Locate the cell with the specified text and output its [X, Y] center coordinate. 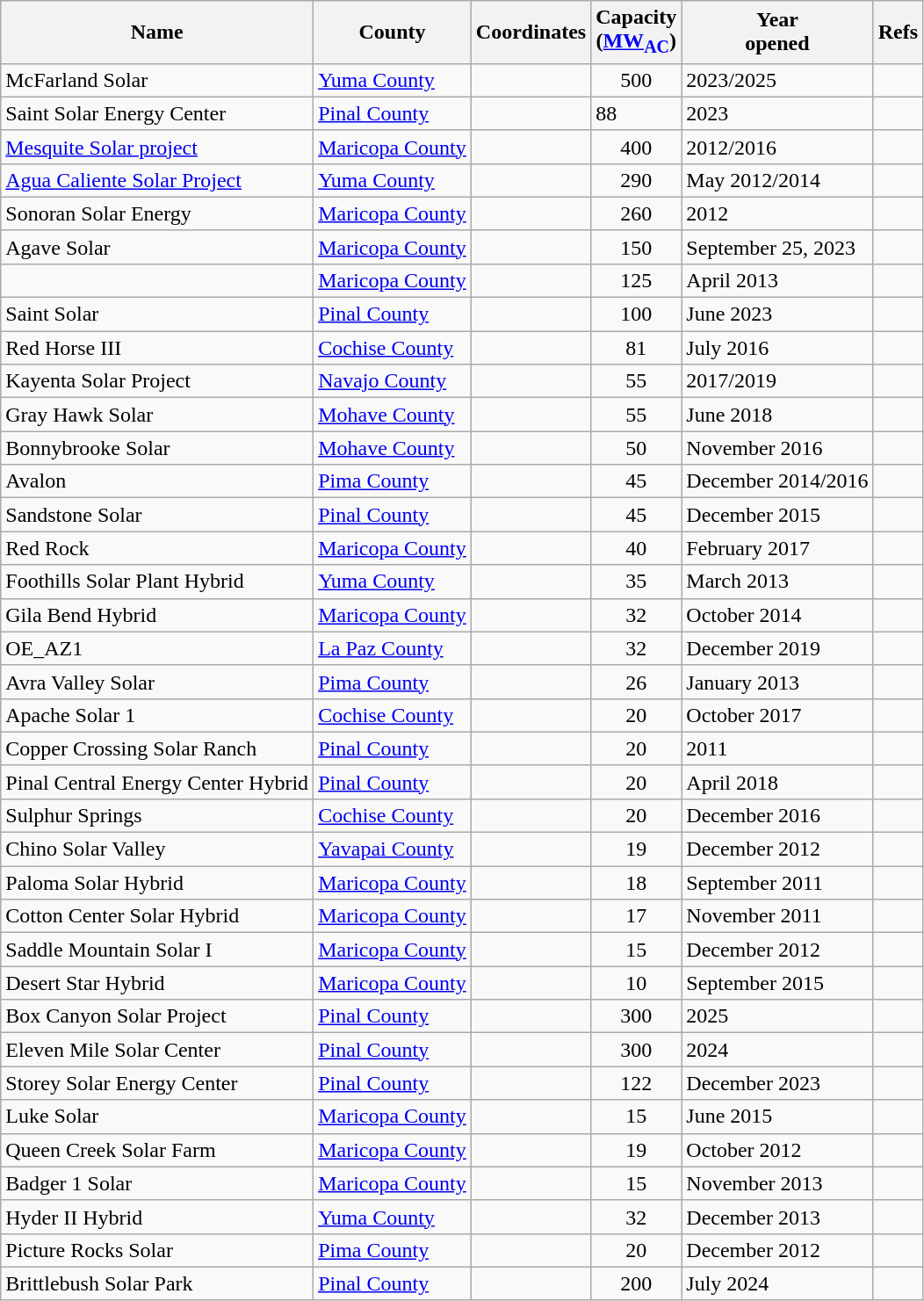
May 2012/2014 [777, 180]
2012 [777, 213]
17 [636, 916]
November 2016 [777, 448]
Yavapai County [393, 849]
Agua Caliente Solar Project [157, 180]
200 [636, 1283]
December 2014/2016 [777, 481]
150 [636, 247]
290 [636, 180]
Chino Solar Valley [157, 849]
Red Rock [157, 548]
26 [636, 682]
September 25, 2023 [777, 247]
February 2017 [777, 548]
March 2013 [777, 582]
Gila Bend Hybrid [157, 615]
125 [636, 280]
December 2013 [777, 1217]
122 [636, 1083]
Eleven Mile Solar Center [157, 1050]
35 [636, 582]
Avra Valley Solar [157, 682]
81 [636, 348]
June 2018 [777, 415]
500 [636, 80]
Name [157, 32]
April 2018 [777, 782]
40 [636, 548]
Hyder II Hybrid [157, 1217]
Queen Creek Solar Farm [157, 1150]
Box Canyon Solar Project [157, 1016]
Capacity(MWAC) [636, 32]
Saint Solar Energy Center [157, 113]
2025 [777, 1016]
Agave Solar [157, 247]
Picture Rocks Solar [157, 1250]
Apache Solar 1 [157, 715]
2017/2019 [777, 381]
Gray Hawk Solar [157, 415]
Foothills Solar Plant Hybrid [157, 582]
Saint Solar [157, 314]
County [393, 32]
November 2011 [777, 916]
10 [636, 983]
La Paz County [393, 648]
Pinal Central Energy Center Hybrid [157, 782]
Yearopened [777, 32]
Copper Crossing Solar Ranch [157, 748]
July 2024 [777, 1283]
Sulphur Springs [157, 815]
Badger 1 Solar [157, 1183]
260 [636, 213]
88 [636, 113]
September 2011 [777, 883]
Brittlebush Solar Park [157, 1283]
2024 [777, 1050]
December 2023 [777, 1083]
2023/2025 [777, 80]
2023 [777, 113]
Sonoran Solar Energy [157, 213]
Sandstone Solar [157, 515]
OE_AZ1 [157, 648]
December 2016 [777, 815]
Cotton Center Solar Hybrid [157, 916]
Red Horse III [157, 348]
October 2012 [777, 1150]
Kayenta Solar Project [157, 381]
2012/2016 [777, 147]
Bonnybrooke Solar [157, 448]
Refs [898, 32]
50 [636, 448]
Storey Solar Energy Center [157, 1083]
Desert Star Hybrid [157, 983]
June 2015 [777, 1117]
January 2013 [777, 682]
December 2019 [777, 648]
November 2013 [777, 1183]
June 2023 [777, 314]
Avalon [157, 481]
September 2015 [777, 983]
Coordinates [531, 32]
400 [636, 147]
100 [636, 314]
McFarland Solar [157, 80]
April 2013 [777, 280]
Mesquite Solar project [157, 147]
December 2015 [777, 515]
Navajo County [393, 381]
July 2016 [777, 348]
18 [636, 883]
October 2014 [777, 615]
2011 [777, 748]
October 2017 [777, 715]
Saddle Mountain Solar I [157, 950]
Paloma Solar Hybrid [157, 883]
Luke Solar [157, 1117]
